Find where the given text appears and provide that cell's center as [X, Y] coordinate. 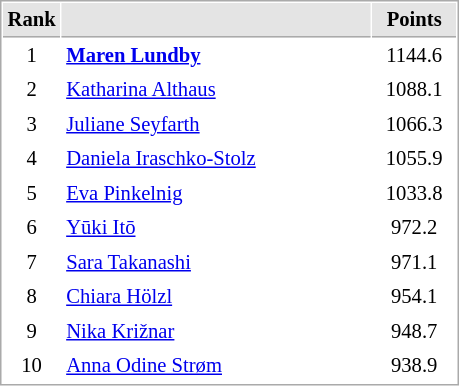
1088.1 [414, 90]
954.1 [414, 296]
Daniela Iraschko-Stolz [216, 158]
1066.3 [414, 124]
971.1 [414, 262]
4 [32, 158]
Points [414, 20]
5 [32, 194]
10 [32, 366]
7 [32, 262]
1055.9 [414, 158]
948.7 [414, 332]
938.9 [414, 366]
1144.6 [414, 56]
Eva Pinkelnig [216, 194]
Katharina Althaus [216, 90]
Juliane Seyfarth [216, 124]
Sara Takanashi [216, 262]
Chiara Hölzl [216, 296]
972.2 [414, 228]
6 [32, 228]
3 [32, 124]
Rank [32, 20]
1033.8 [414, 194]
Nika Križnar [216, 332]
8 [32, 296]
1 [32, 56]
2 [32, 90]
Maren Lundby [216, 56]
Yūki Itō [216, 228]
Anna Odine Strøm [216, 366]
9 [32, 332]
